Provide the (X, Y) coordinate of the cell's center where the given text is located.  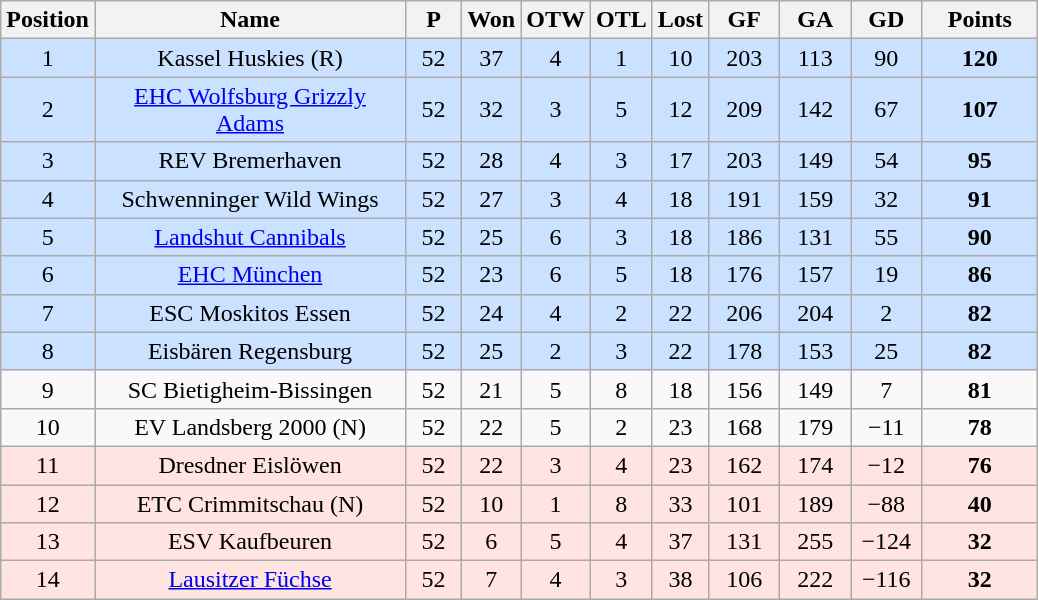
11 (48, 465)
EHC Wolfsburg Grizzly Adams (250, 110)
9 (48, 389)
78 (980, 427)
24 (492, 313)
19 (886, 275)
95 (980, 161)
17 (680, 161)
−12 (886, 465)
142 (816, 110)
86 (980, 275)
−124 (886, 542)
81 (980, 389)
191 (744, 199)
107 (980, 110)
Points (980, 20)
OTL (621, 20)
222 (816, 580)
REV Bremerhaven (250, 161)
GD (886, 20)
67 (886, 110)
209 (744, 110)
EHC München (250, 275)
206 (744, 313)
GF (744, 20)
−116 (886, 580)
168 (744, 427)
157 (816, 275)
33 (680, 503)
14 (48, 580)
91 (980, 199)
178 (744, 351)
Landshut Cannibals (250, 237)
Kassel Huskies (R) (250, 58)
ETC Crimmitschau (N) (250, 503)
113 (816, 58)
Lost (680, 20)
ESC Moskitos Essen (250, 313)
21 (492, 389)
27 (492, 199)
−11 (886, 427)
P (434, 20)
162 (744, 465)
120 (980, 58)
GA (816, 20)
189 (816, 503)
176 (744, 275)
159 (816, 199)
ESV Kaufbeuren (250, 542)
76 (980, 465)
Won (492, 20)
Lausitzer Füchse (250, 580)
−88 (886, 503)
55 (886, 237)
204 (816, 313)
Eisbären Regensburg (250, 351)
SC Bietigheim-Bissingen (250, 389)
174 (816, 465)
Schwenninger Wild Wings (250, 199)
38 (680, 580)
106 (744, 580)
156 (744, 389)
255 (816, 542)
40 (980, 503)
OTW (556, 20)
186 (744, 237)
101 (744, 503)
EV Landsberg 2000 (N) (250, 427)
Dresdner Eislöwen (250, 465)
153 (816, 351)
179 (816, 427)
Position (48, 20)
13 (48, 542)
Name (250, 20)
54 (886, 161)
28 (492, 161)
